For the text-containing cell, return its midpoint in (x, y) coordinate format. 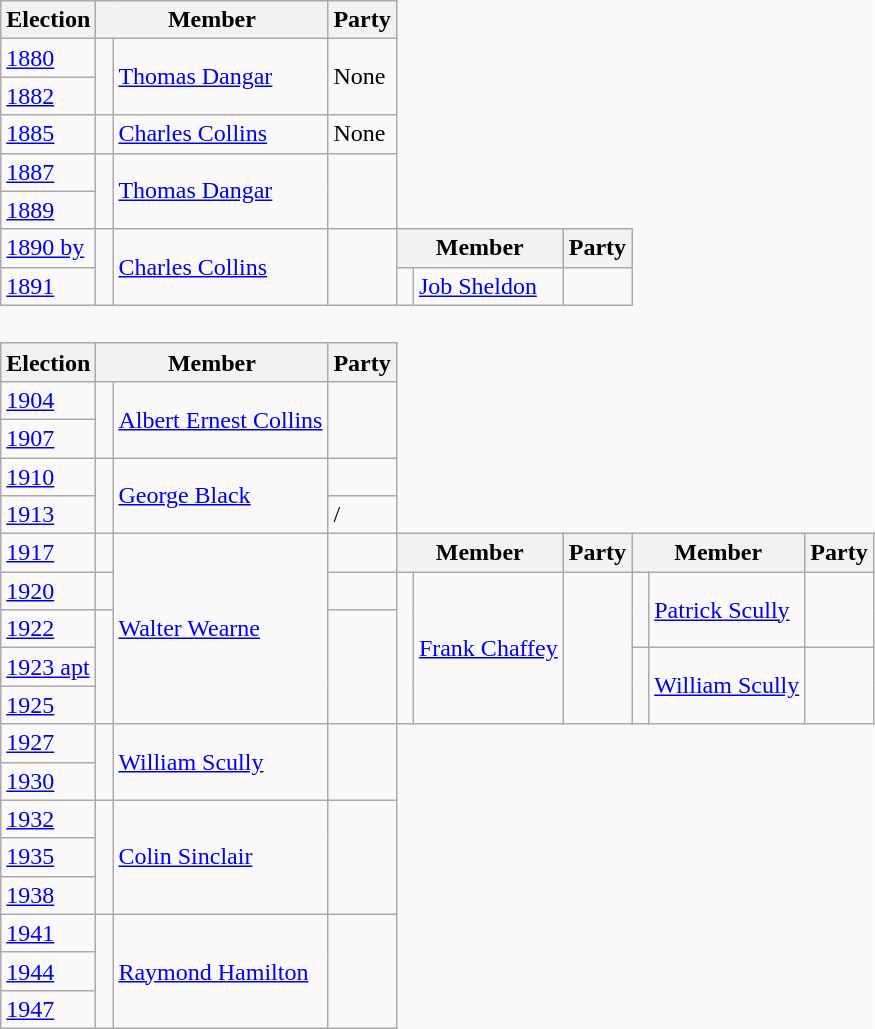
1904 (48, 400)
1944 (48, 971)
1910 (48, 477)
1930 (48, 781)
1923 apt (48, 667)
/ (362, 515)
1913 (48, 515)
George Black (220, 496)
1880 (48, 58)
1917 (48, 553)
1907 (48, 438)
Colin Sinclair (220, 857)
1891 (48, 286)
1941 (48, 933)
Patrick Scully (727, 610)
1920 (48, 591)
1925 (48, 705)
1932 (48, 819)
1889 (48, 210)
Walter Wearne (220, 629)
1935 (48, 857)
1887 (48, 172)
Raymond Hamilton (220, 971)
1882 (48, 96)
Job Sheldon (488, 286)
1922 (48, 629)
Frank Chaffey (488, 648)
1927 (48, 743)
1885 (48, 134)
1947 (48, 1009)
1890 by (48, 248)
1938 (48, 895)
Albert Ernest Collins (220, 419)
